Return (x, y) of the center of cell containing provided text 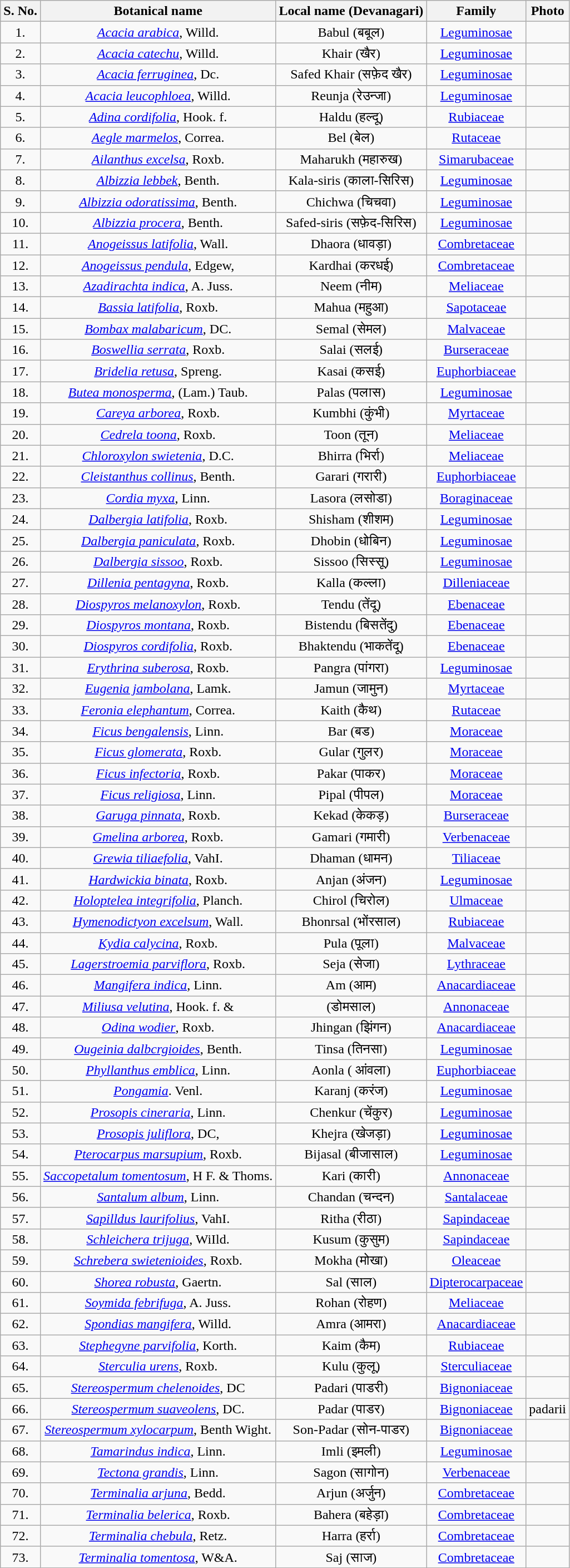
5. (21, 117)
Azadirachta indica, A. Juss. (158, 287)
Acacia ferruginea, Dc. (158, 75)
Dalbergia sissoo, Roxb. (158, 561)
49. (21, 1049)
Pipal (पीपल) (351, 795)
12. (21, 265)
43. (21, 921)
Arjun (अर्जुन) (351, 1493)
Karanj (करंज) (351, 1091)
57. (21, 1218)
Ficus religiosa, Linn. (158, 795)
Bar (बड) (351, 731)
Saj (साज) (351, 1557)
20. (21, 435)
Hymenodictyon excelsum, Wall. (158, 921)
18. (21, 392)
Santalaceae (476, 1197)
Mokha (मोखा) (351, 1260)
Harra (हर्रा) (351, 1536)
70. (21, 1493)
Chichwa (चिचवा) (351, 201)
Kulu (कुलू) (351, 1367)
Dipterocarpaceae (476, 1281)
Miliusa velutina, Hook. f. & (158, 1007)
31. (21, 668)
Ficus infectoria, Roxb. (158, 773)
Ulmaceae (476, 900)
Sapilldus laurifolius, VahI. (158, 1218)
Anogeissus pendula, Edgew, (158, 265)
Chenkur (चेंकुर) (351, 1112)
Adina cordifolia, Hook. f. (158, 117)
Son-Padar (सोन-पाडर) (351, 1430)
Ficus glomerata, Roxb. (158, 752)
S. No. (21, 11)
Ritha (रीठा) (351, 1218)
71. (21, 1515)
Anjan (अंजन) (351, 879)
53. (21, 1133)
Mangifera indica, Linn. (158, 985)
63. (21, 1345)
(डोमसाल) (351, 1007)
Prosopis juliflora, DC, (158, 1133)
Reunja (रेउन्जा) (351, 96)
Cordia myxa, Linn. (158, 498)
29. (21, 625)
Bhonrsal (भोंरसाल) (351, 921)
13. (21, 287)
39. (21, 837)
Palas (पलास) (351, 392)
Aegle marmelos, Correa. (158, 138)
56. (21, 1197)
Albizzia procera, Benth. (158, 223)
Bassia latifolia, Roxb. (158, 308)
Pterocarpus marsupium, Roxb. (158, 1155)
24. (21, 519)
Jamun (जामुन) (351, 689)
10. (21, 223)
Khair (खैर) (351, 53)
Seja (सेजा) (351, 964)
8. (21, 180)
Bahera (बहेड़ा) (351, 1515)
Sapotaceae (476, 308)
65. (21, 1388)
54. (21, 1155)
2. (21, 53)
Kekad (केकड़) (351, 816)
21. (21, 456)
Saccopetalum tomentosum, H F. & Thoms. (158, 1176)
27. (21, 583)
Terminalia chebula, Retz. (158, 1536)
Phyllanthus emblica, Linn. (158, 1070)
Lagerstroemia parviflora, Roxb. (158, 964)
Gular (गुलर) (351, 752)
Jhingan (झिंगन) (351, 1028)
Dalbergia latifolia, Roxb. (158, 519)
Gamari (गमारी) (351, 837)
Dhaora (धावड़ा) (351, 244)
Dhobin (धोबिन) (351, 540)
Erythrina suberosa, Roxb. (158, 668)
Lasora (लसोडा) (351, 498)
15. (21, 329)
Kaith (कैथ) (351, 710)
66. (21, 1409)
Terminalia belerica, Roxb. (158, 1515)
Bel (बेल) (351, 138)
32. (21, 689)
1. (21, 32)
Dilleniaceae (476, 583)
Oleaceae (476, 1260)
Shisham (शीशम) (351, 519)
Sal (साल) (351, 1281)
42. (21, 900)
25. (21, 540)
Babul (बबूल) (351, 32)
Kalla (कल्ला) (351, 583)
Stereospermum chelenoides, DC (158, 1388)
Dalbergia paniculata, Roxb. (158, 540)
Bistendu (बिसतेंदु) (351, 625)
Lythraceae (476, 964)
Acacia catechu, Willd. (158, 53)
Hardwickia binata, Roxb. (158, 879)
Family (476, 11)
Bhaktendu (भाकतेंदू) (351, 647)
41. (21, 879)
Kumbhi (कुंभी) (351, 413)
Aonla ( आंवला) (351, 1070)
26. (21, 561)
72. (21, 1536)
Stephegyne parvifolia, Korth. (158, 1345)
Photo (548, 11)
Imli (इमली) (351, 1451)
Dillenia pentagyna, Roxb. (158, 583)
Butea monosperma, (Lam.) Taub. (158, 392)
Shorea robusta, Gaertn. (158, 1281)
Tendu (तेंदू) (351, 604)
46. (21, 985)
Careya arborea, Roxb. (158, 413)
Rohan (रोहण) (351, 1303)
Bombax malabaricum, DC. (158, 329)
Santalum album, Linn. (158, 1197)
Bhirra (भिर्रा) (351, 456)
Terminalia tomentosa, W&A. (158, 1557)
Diospyros montana, Roxb. (158, 625)
Anogeissus latifolia, Wall. (158, 244)
34. (21, 731)
Bijasal (बीजासाल) (351, 1155)
16. (21, 350)
Boraginaceae (476, 498)
37. (21, 795)
52. (21, 1112)
Sissoo (सिस्सू) (351, 561)
Acacia arabica, Willd. (158, 32)
Sterculia urens, Roxb. (158, 1367)
Dhaman (धामन) (351, 858)
4. (21, 96)
Haldu (हल्दू) (351, 117)
Mahua (महुआ) (351, 308)
48. (21, 1028)
Garari (गरारी) (351, 477)
Bridelia retusa, Spreng. (158, 371)
9. (21, 201)
Pakar (पाकर) (351, 773)
38. (21, 816)
Padar (पाडर) (351, 1409)
Cedrela toona, Roxb. (158, 435)
Salai (सलई) (351, 350)
Pula (पूला) (351, 943)
17. (21, 371)
Spondias mangifera, Willd. (158, 1324)
Semal (सेमल) (351, 329)
69. (21, 1472)
Gmelina arborea, Roxb. (158, 837)
33. (21, 710)
73. (21, 1557)
Tamarindus indica, Linn. (158, 1451)
58. (21, 1239)
36. (21, 773)
Kardhai (करधई) (351, 265)
Pongamia. Venl. (158, 1091)
Maharukh (महारुख) (351, 159)
Chirol (चिरोल) (351, 900)
60. (21, 1281)
Am (आम) (351, 985)
Sagon (सागोन) (351, 1472)
Stereospermum xylocarpum, Benth Wight. (158, 1430)
47. (21, 1007)
Stereospermum suaveolens, DC. (158, 1409)
Ficus bengalensis, Linn. (158, 731)
6. (21, 138)
Amra (आमरा) (351, 1324)
Diospyros melanoxylon, Roxb. (158, 604)
Grewia tiliaefolia, VahI. (158, 858)
Feronia elephantum, Correa. (158, 710)
Tiliaceae (476, 858)
Kala-siris (काला-सिरिस) (351, 180)
Local name (Devanagari) (351, 11)
51. (21, 1091)
padarii (548, 1409)
28. (21, 604)
3. (21, 75)
Botanical name (158, 11)
22. (21, 477)
67. (21, 1430)
Pangra (पांगरा) (351, 668)
Eugenia jambolana, Lamk. (158, 689)
Odina wodier, Roxb. (158, 1028)
Chloroxylon swietenia, D.C. (158, 456)
Kusum (कुसुम) (351, 1239)
23. (21, 498)
Soymida febrifuga, A. Juss. (158, 1303)
62. (21, 1324)
Acacia leucophloea, Willd. (158, 96)
Ougeinia dalbcrgioides, Benth. (158, 1049)
Terminalia arjuna, Bedd. (158, 1493)
Neem (नीम) (351, 287)
11. (21, 244)
45. (21, 964)
Cleistanthus collinus, Benth. (158, 477)
Tinsa (तिनसा) (351, 1049)
Khejra (खेजड़ा) (351, 1133)
Garuga pinnata, Roxb. (158, 816)
14. (21, 308)
Ailanthus excelsa, Roxb. (158, 159)
Kari (कारी) (351, 1176)
Kaim (कैम) (351, 1345)
Padari (पाडरी) (351, 1388)
Boswellia serrata, Roxb. (158, 350)
68. (21, 1451)
44. (21, 943)
Simarubaceae (476, 159)
7. (21, 159)
Toon (तून) (351, 435)
Kasai (कसई) (351, 371)
19. (21, 413)
Tectona grandis, Linn. (158, 1472)
Albizzia lebbek, Benth. (158, 180)
40. (21, 858)
Schleichera trijuga, WiIld. (158, 1239)
Holoptelea integrifolia, Planch. (158, 900)
50. (21, 1070)
Safed Khair (सफ़ेद खैर) (351, 75)
59. (21, 1260)
Albizzia odoratissima, Benth. (158, 201)
Diospyros cordifolia, Roxb. (158, 647)
61. (21, 1303)
Sterculiaceae (476, 1367)
30. (21, 647)
Chandan (चन्दन) (351, 1197)
Schrebera swietenioides, Roxb. (158, 1260)
35. (21, 752)
Safed-siris (सफ़ेद-सिरिस) (351, 223)
Prosopis cineraria, Linn. (158, 1112)
55. (21, 1176)
64. (21, 1367)
Kydia calycina, Roxb. (158, 943)
